Scan for the cell matching the given text and deliver its [X, Y] coordinate at center. 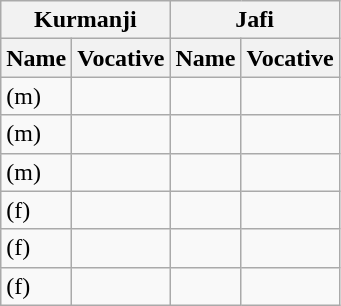
Jafi [254, 20]
Kurmanji [86, 20]
